Provide the (X, Y) coordinate of the cell's center where the given text is located.  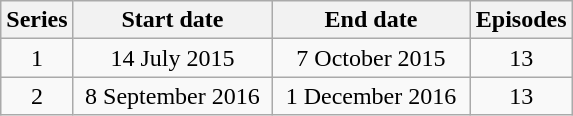
7 October 2015 (372, 58)
Start date (172, 20)
End date (372, 20)
8 September 2016 (172, 96)
1 (37, 58)
14 July 2015 (172, 58)
2 (37, 96)
Series (37, 20)
Episodes (521, 20)
1 December 2016 (372, 96)
